For the text-containing cell, return its midpoint in (X, Y) coordinate format. 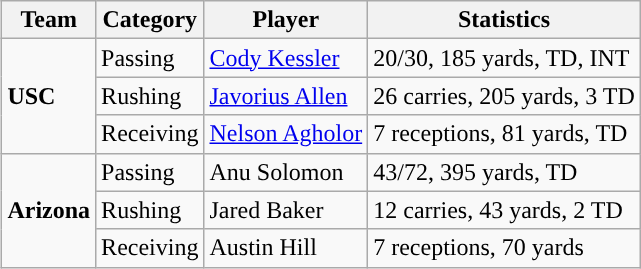
Nelson Agholor (286, 134)
Austin Hill (286, 248)
Team (49, 20)
20/30, 185 yards, TD, INT (504, 58)
7 receptions, 70 yards (504, 248)
Arizona (49, 210)
7 receptions, 81 yards, TD (504, 134)
Anu Solomon (286, 172)
Statistics (504, 20)
Player (286, 20)
26 carries, 205 yards, 3 TD (504, 96)
Cody Kessler (286, 58)
12 carries, 43 yards, 2 TD (504, 210)
USC (49, 96)
Javorius Allen (286, 96)
43/72, 395 yards, TD (504, 172)
Category (150, 20)
Jared Baker (286, 210)
